Detect which cell encompasses the target text, then output its (X, Y) center coordinate. 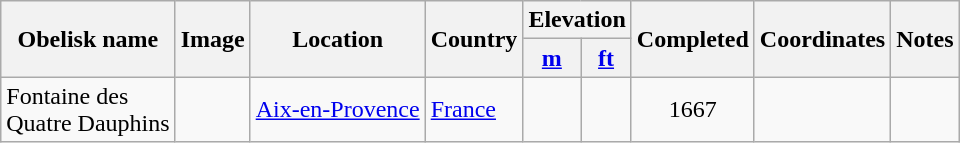
Notes (925, 39)
Coordinates (822, 39)
Aix-en-Provence (338, 110)
1667 (692, 110)
Image (212, 39)
Obelisk name (88, 39)
France (474, 110)
ft (606, 58)
Location (338, 39)
Fontaine des Quatre Dauphins (88, 110)
Elevation (577, 20)
m (552, 58)
Completed (692, 39)
Country (474, 39)
